For the text-containing cell, return its midpoint in [X, Y] coordinate format. 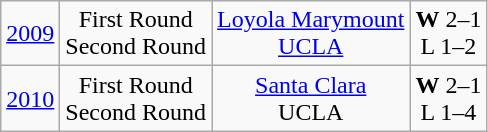
Loyola MarymountUCLA [311, 34]
W 2–1L 1–2 [448, 34]
2009 [30, 34]
2010 [30, 98]
W 2–1L 1–4 [448, 98]
Santa ClaraUCLA [311, 98]
